Provide the [X, Y] coordinate of the cell's center where the given text is located.  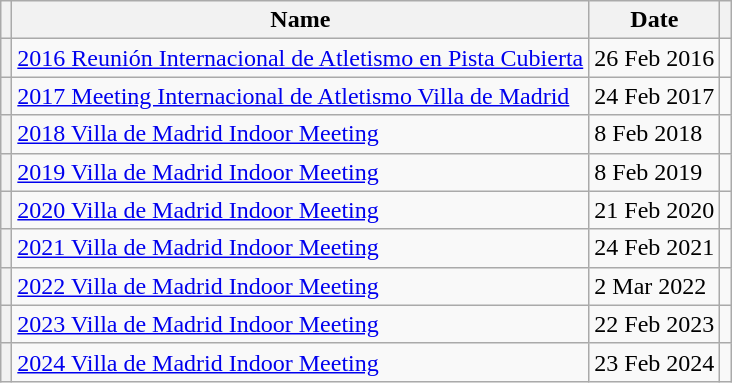
22 Feb 2023 [654, 324]
23 Feb 2024 [654, 362]
21 Feb 2020 [654, 210]
2023 Villa de Madrid Indoor Meeting [300, 324]
Name [300, 20]
2019 Villa de Madrid Indoor Meeting [300, 172]
26 Feb 2016 [654, 58]
2022 Villa de Madrid Indoor Meeting [300, 286]
2021 Villa de Madrid Indoor Meeting [300, 248]
2017 Meeting Internacional de Atletismo Villa de Madrid [300, 96]
24 Feb 2017 [654, 96]
2020 Villa de Madrid Indoor Meeting [300, 210]
2018 Villa de Madrid Indoor Meeting [300, 134]
24 Feb 2021 [654, 248]
8 Feb 2018 [654, 134]
8 Feb 2019 [654, 172]
2 Mar 2022 [654, 286]
2016 Reunión Internacional de Atletismo en Pista Cubierta [300, 58]
2024 Villa de Madrid Indoor Meeting [300, 362]
Date [654, 20]
